Extract the [x, y] coordinate from the center of the cell holding the provided text.  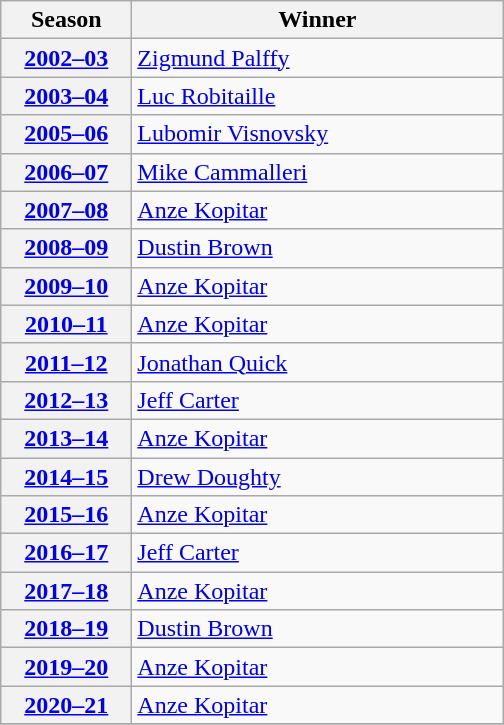
Season [66, 20]
2016–17 [66, 553]
Zigmund Palffy [318, 58]
Luc Robitaille [318, 96]
2007–08 [66, 210]
Mike Cammalleri [318, 172]
2015–16 [66, 515]
Winner [318, 20]
2009–10 [66, 286]
Drew Doughty [318, 477]
2020–21 [66, 705]
2010–11 [66, 324]
2011–12 [66, 362]
2002–03 [66, 58]
2006–07 [66, 172]
2008–09 [66, 248]
2018–19 [66, 629]
2005–06 [66, 134]
2013–14 [66, 438]
2019–20 [66, 667]
Jonathan Quick [318, 362]
2017–18 [66, 591]
Lubomir Visnovsky [318, 134]
2003–04 [66, 96]
2014–15 [66, 477]
2012–13 [66, 400]
